Extract the [X, Y] coordinate from the center of the cell holding the provided text.  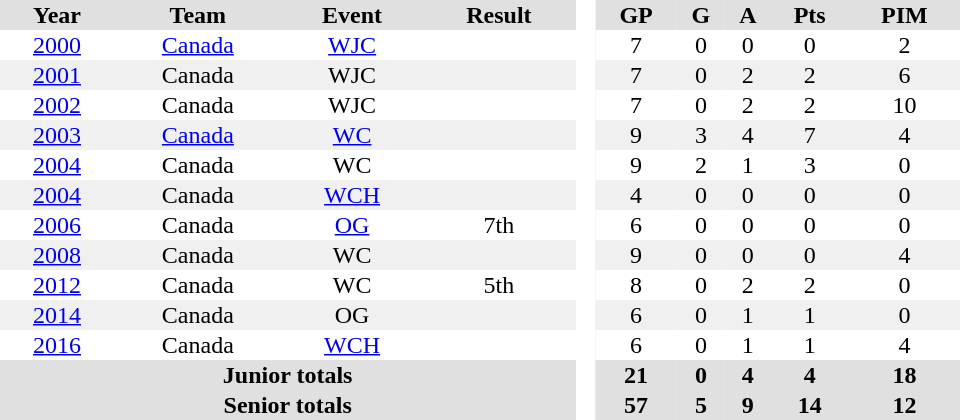
57 [636, 405]
2014 [57, 315]
Result [500, 15]
2008 [57, 255]
PIM [904, 15]
10 [904, 105]
Senior totals [288, 405]
2016 [57, 345]
7th [500, 225]
Junior totals [288, 375]
GP [636, 15]
2001 [57, 75]
Event [352, 15]
18 [904, 375]
2003 [57, 135]
5 [701, 405]
2002 [57, 105]
5th [500, 285]
A [748, 15]
2000 [57, 45]
G [701, 15]
2006 [57, 225]
14 [810, 405]
Year [57, 15]
21 [636, 375]
Team [198, 15]
8 [636, 285]
12 [904, 405]
2012 [57, 285]
Pts [810, 15]
